Determine the [X, Y] coordinate at the center of the cell enclosing the given text.  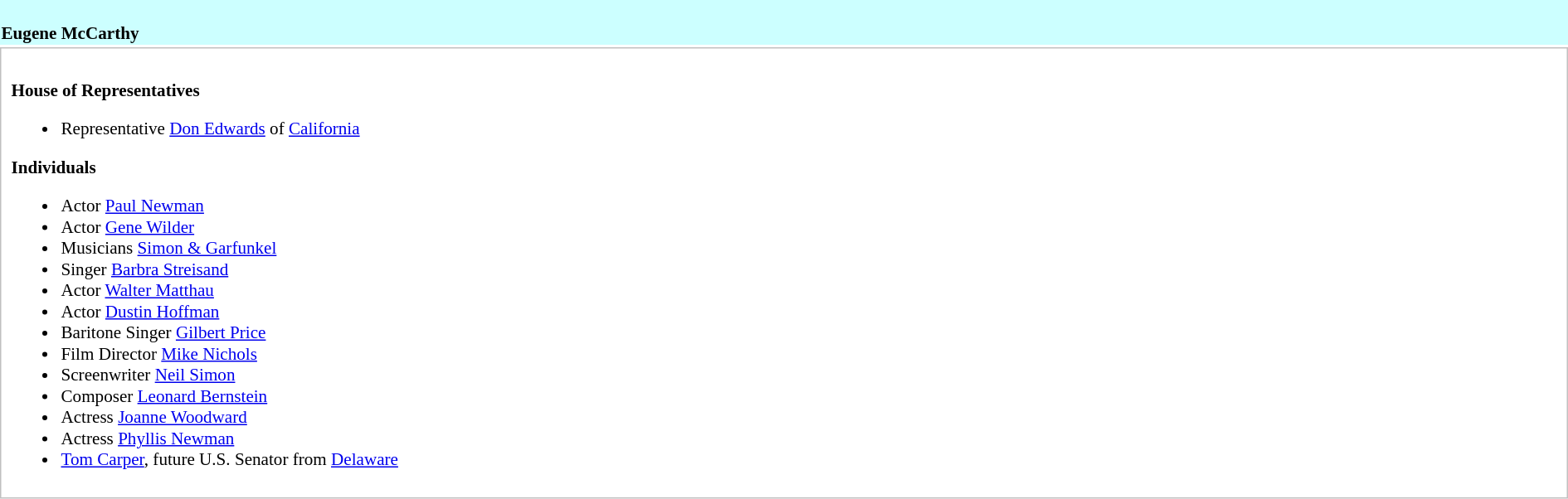
Eugene McCarthy [784, 22]
